From the cell containing the given text, extract its center point as (X, Y) coordinate. 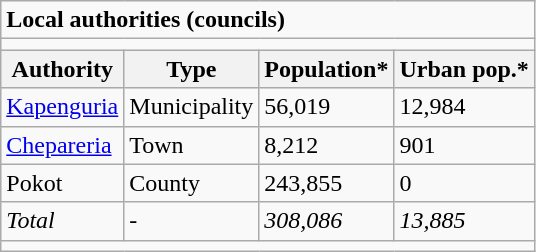
Municipality (192, 107)
56,019 (326, 107)
Urban pop.* (464, 69)
Authority (62, 69)
243,855 (326, 183)
0 (464, 183)
Chepareria (62, 145)
Pokot (62, 183)
County (192, 183)
13,885 (464, 221)
Population* (326, 69)
- (192, 221)
Town (192, 145)
12,984 (464, 107)
308,086 (326, 221)
8,212 (326, 145)
901 (464, 145)
Local authorities (councils) (268, 20)
Type (192, 69)
Total (62, 221)
Kapenguria (62, 107)
